Return the (x, y) coordinate for the center point of the cell that contains the specified text.  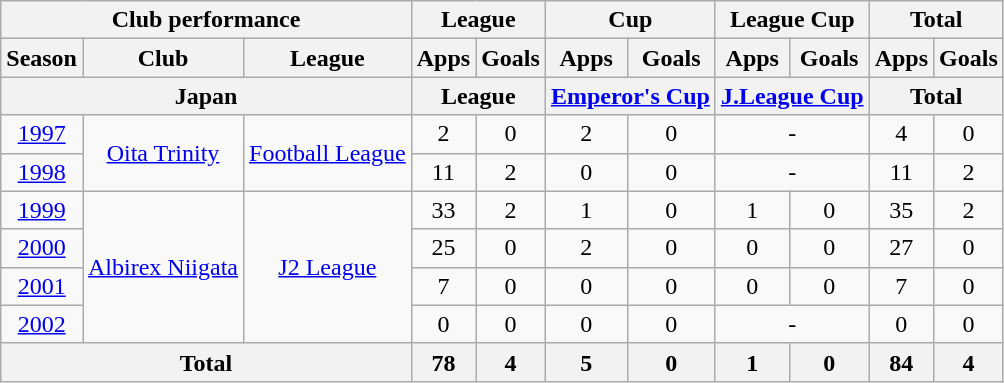
25 (443, 248)
27 (901, 248)
Cup (630, 20)
J.League Cup (792, 96)
Club (162, 58)
84 (901, 362)
League Cup (792, 20)
1998 (42, 172)
J2 League (328, 267)
Season (42, 58)
1999 (42, 210)
Emperor's Cup (630, 96)
Japan (206, 96)
Club performance (206, 20)
Football League (328, 153)
Albirex Niigata (162, 267)
Oita Trinity (162, 153)
33 (443, 210)
2002 (42, 324)
1997 (42, 134)
2000 (42, 248)
2001 (42, 286)
78 (443, 362)
35 (901, 210)
5 (586, 362)
